Locate the cell with the specified text and output its (X, Y) center coordinate. 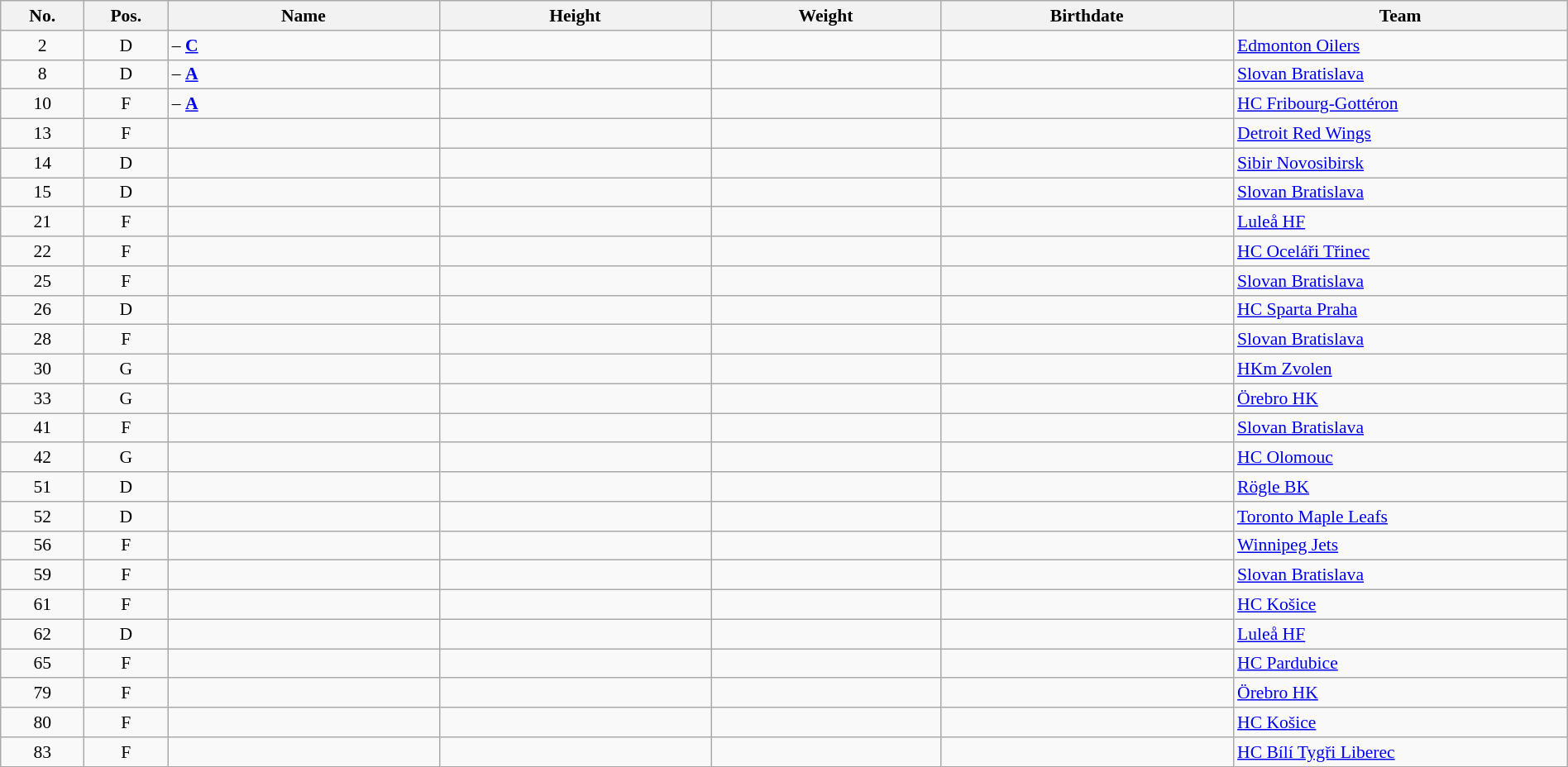
Detroit Red Wings (1400, 134)
HC Oceláři Třinec (1400, 251)
52 (43, 517)
8 (43, 74)
HC Olomouc (1400, 458)
59 (43, 575)
26 (43, 310)
13 (43, 134)
65 (43, 664)
Sibir Novosibirsk (1400, 163)
Winnipeg Jets (1400, 545)
83 (43, 752)
Rögle BK (1400, 487)
14 (43, 163)
– C (304, 45)
15 (43, 193)
62 (43, 634)
Pos. (126, 16)
HC Sparta Praha (1400, 310)
56 (43, 545)
25 (43, 281)
Toronto Maple Leafs (1400, 517)
HC Fribourg-Gottéron (1400, 104)
No. (43, 16)
33 (43, 398)
2 (43, 45)
79 (43, 693)
HC Pardubice (1400, 664)
80 (43, 722)
10 (43, 104)
Edmonton Oilers (1400, 45)
51 (43, 487)
Weight (826, 16)
HKm Zvolen (1400, 369)
30 (43, 369)
22 (43, 251)
HC Bílí Tygři Liberec (1400, 752)
Name (304, 16)
61 (43, 605)
28 (43, 340)
42 (43, 458)
Height (575, 16)
Team (1400, 16)
Birthdate (1087, 16)
21 (43, 222)
41 (43, 428)
